For the text-containing cell, return its midpoint in (x, y) coordinate format. 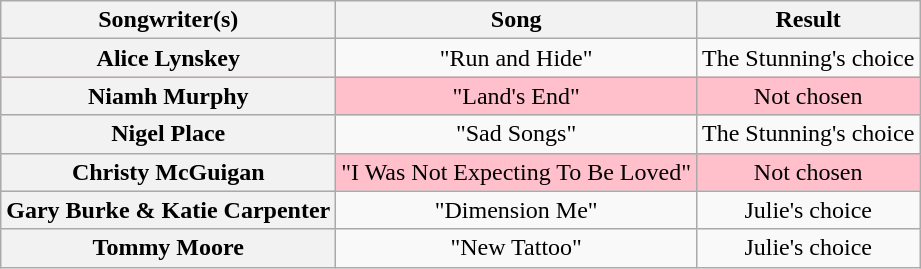
"Sad Songs" (516, 134)
Result (808, 20)
"I Was Not Expecting To Be Loved" (516, 172)
Song (516, 20)
Songwriter(s) (168, 20)
Alice Lynskey (168, 58)
Christy McGuigan (168, 172)
"New Tattoo" (516, 248)
"Dimension Me" (516, 210)
Niamh Murphy (168, 96)
"Land's End" (516, 96)
"Run and Hide" (516, 58)
Nigel Place (168, 134)
Gary Burke & Katie Carpenter (168, 210)
Tommy Moore (168, 248)
